Scan for the cell matching the given text and deliver its (X, Y) coordinate at center. 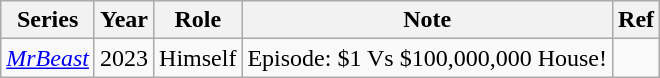
Episode: $1 Vs $100,000,000 House! (428, 58)
Series (48, 20)
2023 (124, 58)
Himself (198, 58)
Year (124, 20)
Ref (636, 20)
Note (428, 20)
Role (198, 20)
MrBeast (48, 58)
